Search for the cell housing the specified text and yield its [x, y] center coordinate. 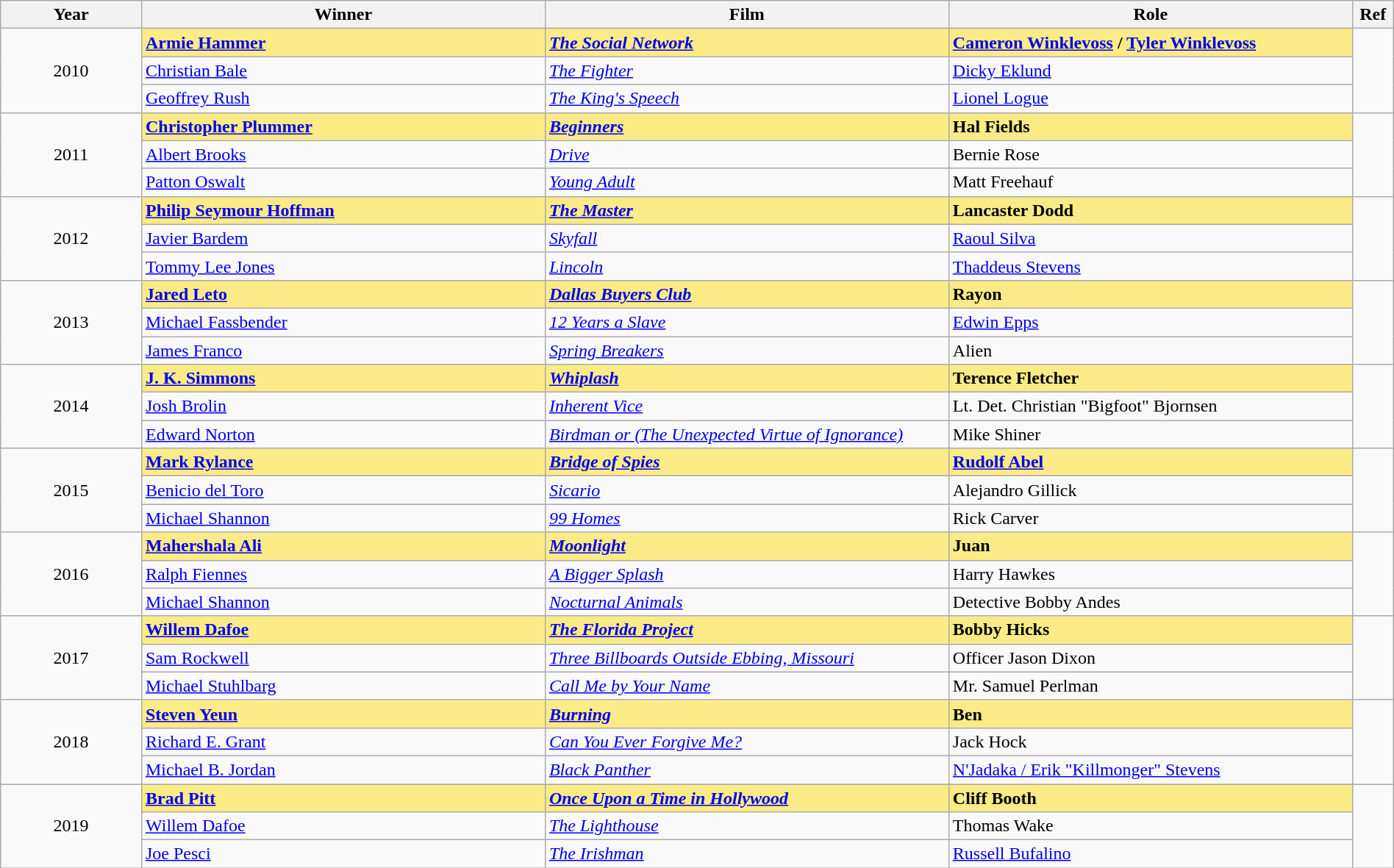
Albert Brooks [343, 154]
Can You Ever Forgive Me? [747, 742]
Alejandro Gillick [1150, 490]
Dallas Buyers Club [747, 294]
Terence Fletcher [1150, 379]
The Master [747, 210]
Mark Rylance [343, 462]
2015 [71, 490]
Richard E. Grant [343, 742]
Geoffrey Rush [343, 98]
Film [747, 15]
The Social Network [747, 43]
Harry Hawkes [1150, 574]
Inherent Vice [747, 406]
Burning [747, 714]
Michael B. Jordan [343, 770]
Nocturnal Animals [747, 602]
Patton Oswalt [343, 182]
Ref [1373, 15]
N'Jadaka / Erik "Killmonger" Stevens [1150, 770]
Drive [747, 154]
Skyfall [747, 238]
Tommy Lee Jones [343, 266]
Detective Bobby Andes [1150, 602]
Michael Stuhlbarg [343, 686]
Armie Hammer [343, 43]
Black Panther [747, 770]
2012 [71, 238]
2011 [71, 154]
2018 [71, 742]
Whiplash [747, 379]
Moonlight [747, 546]
Edwin Epps [1150, 322]
2019 [71, 825]
Sicario [747, 490]
Birdman or (The Unexpected Virtue of Ignorance) [747, 434]
Mike Shiner [1150, 434]
Year [71, 15]
Three Billboards Outside Ebbing, Missouri [747, 658]
Juan [1150, 546]
Matt Freehauf [1150, 182]
Raoul Silva [1150, 238]
The Florida Project [747, 630]
Thomas Wake [1150, 826]
Cliff Booth [1150, 797]
Russell Bufalino [1150, 854]
Philip Seymour Hoffman [343, 210]
Mahershala Ali [343, 546]
Bernie Rose [1150, 154]
Dicky Eklund [1150, 71]
2010 [71, 71]
Rick Carver [1150, 518]
Joe Pesci [343, 854]
Beginners [747, 126]
Winner [343, 15]
Young Adult [747, 182]
Michael Fassbender [343, 322]
Call Me by Your Name [747, 686]
Steven Yeun [343, 714]
Lincoln [747, 266]
Christopher Plummer [343, 126]
Once Upon a Time in Hollywood [747, 797]
The Fighter [747, 71]
Officer Jason Dixon [1150, 658]
The Lighthouse [747, 826]
Hal Fields [1150, 126]
A Bigger Splash [747, 574]
Javier Bardem [343, 238]
Benicio del Toro [343, 490]
Alien [1150, 351]
Rayon [1150, 294]
12 Years a Slave [747, 322]
The King's Speech [747, 98]
2017 [71, 658]
Spring Breakers [747, 351]
Jack Hock [1150, 742]
Ben [1150, 714]
2016 [71, 574]
Rudolf Abel [1150, 462]
Edward Norton [343, 434]
Bridge of Spies [747, 462]
Lt. Det. Christian "Bigfoot" Bjornsen [1150, 406]
Ralph Fiennes [343, 574]
99 Homes [747, 518]
Christian Bale [343, 71]
Sam Rockwell [343, 658]
2013 [71, 322]
Bobby Hicks [1150, 630]
James Franco [343, 351]
Brad Pitt [343, 797]
Thaddeus Stevens [1150, 266]
Lancaster Dodd [1150, 210]
J. K. Simmons [343, 379]
Mr. Samuel Perlman [1150, 686]
Lionel Logue [1150, 98]
Jared Leto [343, 294]
Cameron Winklevoss / Tyler Winklevoss [1150, 43]
2014 [71, 406]
Josh Brolin [343, 406]
Role [1150, 15]
The Irishman [747, 854]
